For the text-containing cell, return its midpoint in (x, y) coordinate format. 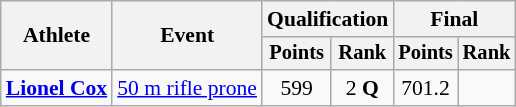
2 Q (362, 88)
Athlete (56, 36)
Event (187, 36)
Qualification (328, 19)
50 m rifle prone (187, 88)
599 (296, 88)
Final (454, 19)
Lionel Cox (56, 88)
701.2 (425, 88)
